Capture the cell that displays the provided text and extract its [x, y] central coordinate. 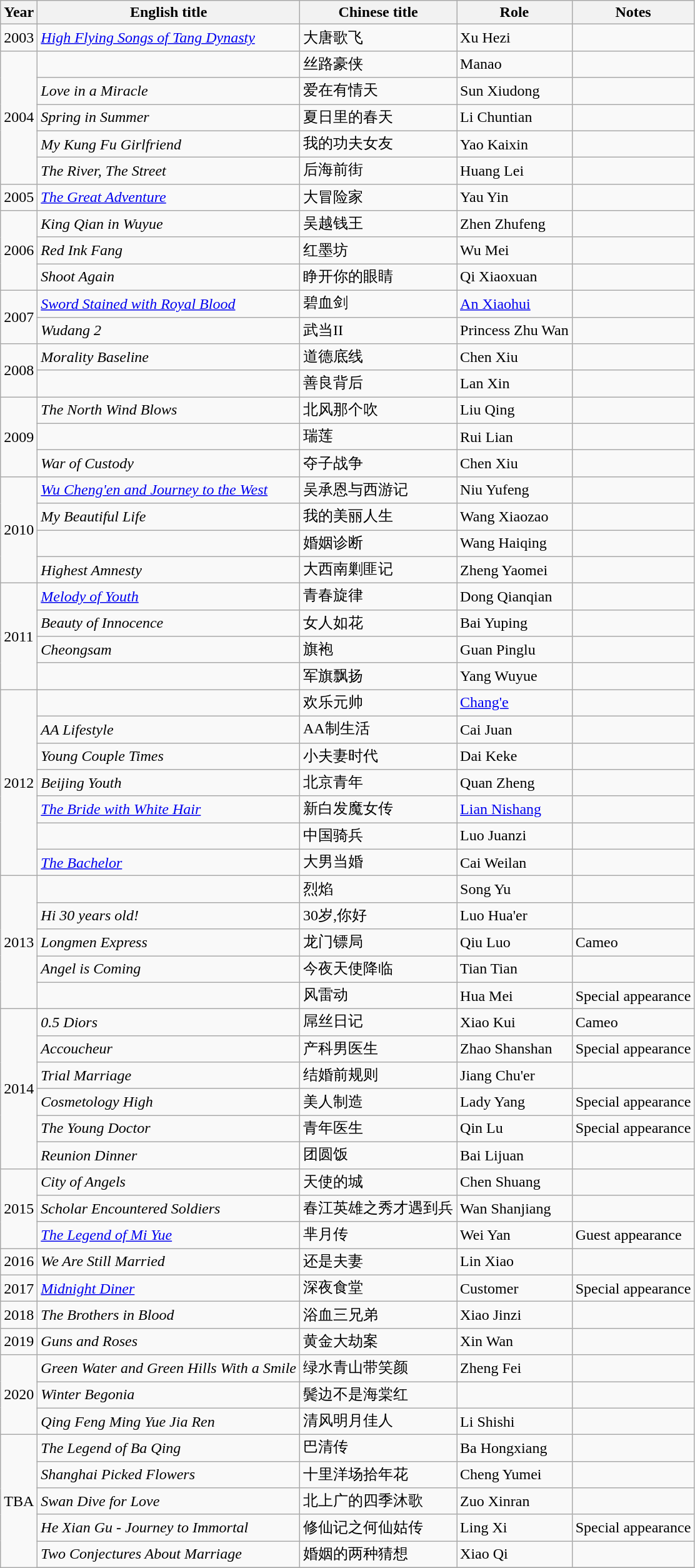
军旗飘扬 [379, 676]
Yao Kaixin [515, 144]
吴越钱王 [379, 224]
北上广的四季沐歌 [379, 1502]
还是夫妻 [379, 1262]
Trial Marriage [169, 1075]
Guns and Roses [169, 1342]
Jiang Chu'er [515, 1075]
团圆饭 [379, 1155]
Winter Begonia [169, 1395]
芈月传 [379, 1235]
Zhao Shanshan [515, 1049]
English title [169, 13]
AA Lifestyle [169, 729]
Angel is Coming [169, 969]
欢乐元帅 [379, 703]
青春旋律 [379, 596]
Morality Baseline [169, 358]
Red Ink Fang [169, 250]
北风那个吹 [379, 410]
30岁,你好 [379, 915]
青年医生 [379, 1129]
Quan Zheng [515, 783]
丝路豪侠 [379, 64]
Zhen Zhufeng [515, 224]
Yang Wuyue [515, 676]
北京青年 [379, 783]
2006 [19, 251]
婚姻的两种猜想 [379, 1554]
Luo Hua'er [515, 915]
Manao [515, 64]
龙门镖局 [379, 943]
Qing Feng Ming Yue Jia Ren [169, 1422]
Lady Yang [515, 1102]
修仙记之何仙姑传 [379, 1528]
2004 [19, 118]
黄金大劫案 [379, 1342]
2014 [19, 1089]
The Young Doctor [169, 1129]
Luo Juanzi [515, 837]
Love in a Miracle [169, 91]
鬓边不是海棠红 [379, 1395]
Zheng Fei [515, 1368]
Sun Xiudong [515, 91]
Shanghai Picked Flowers [169, 1474]
Chen Shuang [515, 1182]
2015 [19, 1209]
2003 [19, 38]
War of Custody [169, 464]
Dai Keke [515, 756]
2010 [19, 530]
2017 [19, 1288]
Beauty of Innocence [169, 623]
Li Chuntian [515, 118]
Sword Stained with Royal Blood [169, 304]
Rui Lian [515, 436]
Guan Pinglu [515, 650]
Zheng Yaomei [515, 570]
Song Yu [515, 889]
烈焰 [379, 889]
0.5 Diors [169, 1023]
The Bride with White Hair [169, 809]
夏日里的春天 [379, 118]
The River, The Street [169, 171]
Dong Qianqian [515, 596]
2012 [19, 783]
中国骑兵 [379, 837]
Xiao Qi [515, 1554]
2008 [19, 370]
2019 [19, 1342]
风雷动 [379, 995]
后海前街 [379, 171]
十里洋场拾年花 [379, 1474]
King Qian in Wuyue [169, 224]
新白发魔女传 [379, 809]
夺子战争 [379, 464]
The Legend of Ba Qing [169, 1448]
Bai Yuping [515, 623]
My Beautiful Life [169, 516]
The Great Adventure [169, 198]
我的美丽人生 [379, 516]
Xiao Kui [515, 1023]
Chinese title [379, 13]
Lin Xiao [515, 1262]
产科男医生 [379, 1049]
Li Shishi [515, 1422]
大西南剿匪记 [379, 570]
巴清传 [379, 1448]
Ling Xi [515, 1528]
Cheongsam [169, 650]
美人制造 [379, 1102]
屌丝日记 [379, 1023]
Melody of Youth [169, 596]
深夜食堂 [379, 1288]
Wudang 2 [169, 330]
大男当婚 [379, 863]
清风明月佳人 [379, 1422]
Ba Hongxiang [515, 1448]
大冒险家 [379, 198]
Wan Shanjiang [515, 1209]
Bai Lijuan [515, 1155]
天使的城 [379, 1182]
Xiao Jinzi [515, 1315]
Liu Qing [515, 410]
Midnight Diner [169, 1288]
Lian Nishang [515, 809]
Hi 30 years old! [169, 915]
结婚前规则 [379, 1075]
We Are Still Married [169, 1262]
2005 [19, 198]
道德底线 [379, 358]
大唐歌飞 [379, 38]
Beijing Youth [169, 783]
Cosmetology High [169, 1102]
善良背后 [379, 384]
小夫妻时代 [379, 756]
Qin Lu [515, 1129]
My Kung Fu Girlfriend [169, 144]
Scholar Encountered Soldiers [169, 1209]
Lan Xin [515, 384]
绿水青山带笑颜 [379, 1368]
Wang Haiqing [515, 544]
旗袍 [379, 650]
Cai Weilan [515, 863]
吴承恩与西游记 [379, 490]
The Legend of Mi Yue [169, 1235]
碧血剑 [379, 304]
Wang Xiaozao [515, 516]
The Brothers in Blood [169, 1315]
睁开你的眼睛 [379, 278]
女人如花 [379, 623]
Wu Mei [515, 250]
2016 [19, 1262]
Tian Tian [515, 969]
Spring in Summer [169, 118]
The North Wind Blows [169, 410]
Chang'e [515, 703]
我的功夫女友 [379, 144]
Cheng Yumei [515, 1474]
Highest Amnesty [169, 570]
今夜天使降临 [379, 969]
Zuo Xinran [515, 1502]
Longmen Express [169, 943]
武当II [379, 330]
浴血三兄弟 [379, 1315]
Accoucheur [169, 1049]
Huang Lei [515, 171]
红墨坊 [379, 250]
Xin Wan [515, 1342]
Wu Cheng'en and Journey to the West [169, 490]
Shoot Again [169, 278]
Young Couple Times [169, 756]
Role [515, 13]
2011 [19, 636]
Princess Zhu Wan [515, 330]
2009 [19, 437]
爱在有情天 [379, 91]
2018 [19, 1315]
Qiu Luo [515, 943]
瑞莲 [379, 436]
High Flying Songs of Tang Dynasty [169, 38]
Notes [633, 13]
Green Water and Green Hills With a Smile [169, 1368]
Xu Hezi [515, 38]
TBA [19, 1502]
Customer [515, 1288]
Year [19, 13]
Hua Mei [515, 995]
Swan Dive for Love [169, 1502]
An Xiaohui [515, 304]
City of Angels [169, 1182]
Wei Yan [515, 1235]
2007 [19, 316]
Reunion Dinner [169, 1155]
春江英雄之秀才遇到兵 [379, 1209]
Yau Yin [515, 198]
2020 [19, 1395]
婚姻诊断 [379, 544]
Guest appearance [633, 1235]
AA制生活 [379, 729]
Two Conjectures About Marriage [169, 1554]
Niu Yufeng [515, 490]
The Bachelor [169, 863]
2013 [19, 943]
He Xian Gu - Journey to Immortal [169, 1528]
Qi Xiaoxuan [515, 278]
Cai Juan [515, 729]
